From the cell containing the given text, extract its center point as [X, Y] coordinate. 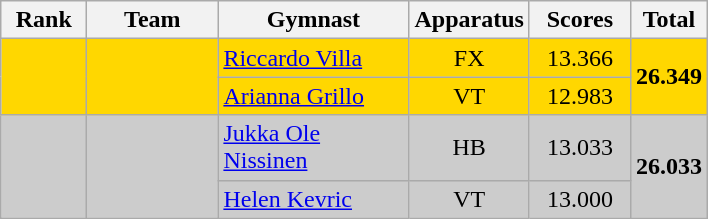
HB [469, 148]
Gymnast [314, 20]
13.033 [580, 148]
Scores [580, 20]
13.000 [580, 199]
Total [668, 20]
13.366 [580, 58]
26.349 [668, 77]
Apparatus [469, 20]
Team [152, 20]
FX [469, 58]
Riccardo Villa [314, 58]
Helen Kevric [314, 199]
Jukka Ole Nissinen [314, 148]
Rank [44, 20]
Arianna Grillo [314, 96]
26.033 [668, 166]
12.983 [580, 96]
